Extract the (X, Y) coordinate from the center of the cell holding the provided text.  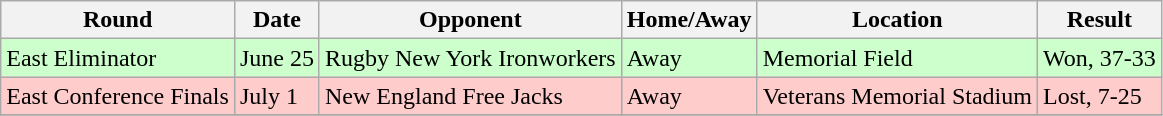
New England Free Jacks (470, 96)
Won, 37-33 (1099, 58)
Rugby New York Ironworkers (470, 58)
Home/Away (689, 20)
Round (118, 20)
Date (276, 20)
June 25 (276, 58)
East Eliminator (118, 58)
Result (1099, 20)
Veterans Memorial Stadium (897, 96)
East Conference Finals (118, 96)
Memorial Field (897, 58)
Opponent (470, 20)
July 1 (276, 96)
Lost, 7-25 (1099, 96)
Location (897, 20)
